Output the (x, y) coordinate of the center of the cell containing the given text.  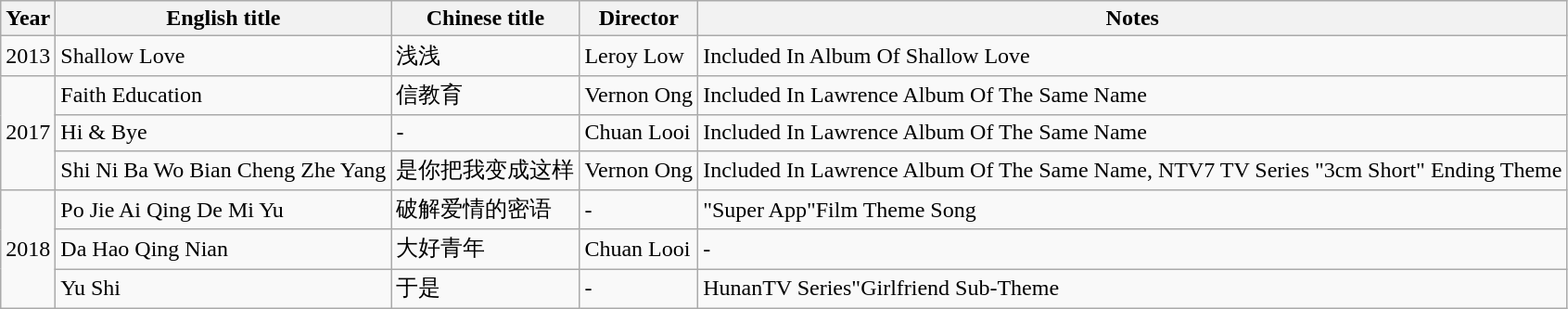
Shallow Love (223, 56)
于是 (486, 290)
HunanTV Series"Girlfriend Sub-Theme (1133, 290)
Hi & Bye (223, 133)
大好青年 (486, 249)
Shi Ni Ba Wo Bian Cheng Zhe Yang (223, 171)
English title (223, 19)
2017 (28, 132)
Director (639, 19)
2013 (28, 56)
Faith Education (223, 95)
破解爱情的密语 (486, 210)
Year (28, 19)
Notes (1133, 19)
浅浅 (486, 56)
Leroy Low (639, 56)
Po Jie Ai Qing De Mi Yu (223, 210)
Included In Album Of Shallow Love (1133, 56)
信教育 (486, 95)
Chinese title (486, 19)
是你把我变成这样 (486, 171)
Yu Shi (223, 290)
"Super App"Film Theme Song (1133, 210)
2018 (28, 250)
Included In Lawrence Album Of The Same Name, NTV7 TV Series "3cm Short" Ending Theme (1133, 171)
Da Hao Qing Nian (223, 249)
